Search for the cell housing the specified text and yield its (x, y) center coordinate. 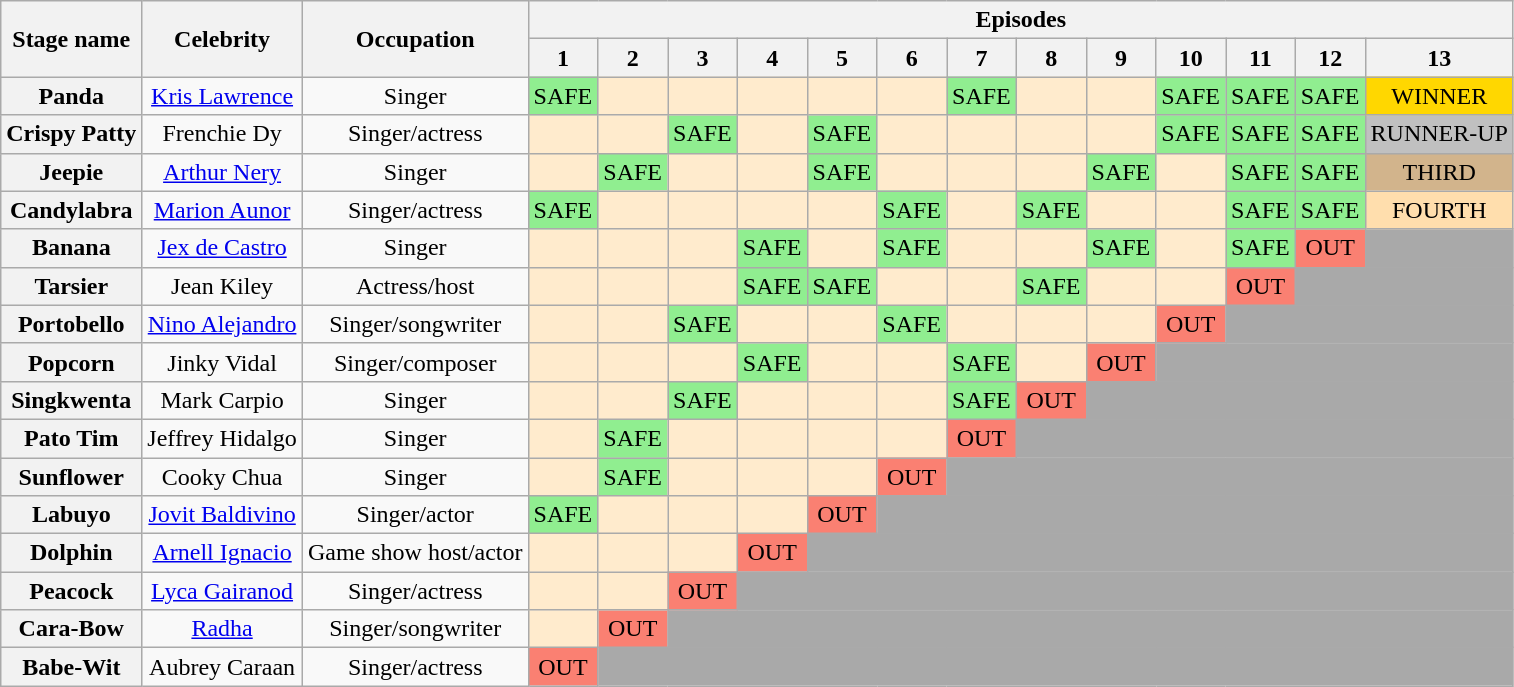
Cara-Bow (72, 629)
13 (1439, 58)
Banana (72, 248)
Panda (72, 96)
Kris Lawrence (222, 96)
Jovit Baldivino (222, 515)
Sunflower (72, 477)
3 (703, 58)
Singer/actor (415, 515)
RUNNER-UP (1439, 134)
10 (1191, 58)
Arnell Ignacio (222, 553)
Labuyo (72, 515)
Stage name (72, 39)
Marion Aunor (222, 210)
Jinky Vidal (222, 362)
Popcorn (72, 362)
Pato Tim (72, 438)
Crispy Patty (72, 134)
4 (772, 58)
Cooky Chua (222, 477)
Singer/composer (415, 362)
Occupation (415, 39)
Jean Kiley (222, 286)
WINNER (1439, 96)
1 (563, 58)
2 (633, 58)
THIRD (1439, 172)
Aubrey Caraan (222, 667)
Portobello (72, 324)
Game show host/actor (415, 553)
Dolphin (72, 553)
FOURTH (1439, 210)
Lyca Gairanod (222, 591)
12 (1330, 58)
6 (912, 58)
Jex de Castro (222, 248)
Nino Alejandro (222, 324)
8 (1051, 58)
Tarsier (72, 286)
Candylabra (72, 210)
Celebrity (222, 39)
Jeffrey Hidalgo (222, 438)
11 (1261, 58)
Jeepie (72, 172)
Babe-Wit (72, 667)
Frenchie Dy (222, 134)
Episodes (1020, 20)
Arthur Nery (222, 172)
Actress/host (415, 286)
Radha (222, 629)
Peacock (72, 591)
9 (1121, 58)
Mark Carpio (222, 400)
5 (842, 58)
7 (982, 58)
Singkwenta (72, 400)
